Extract the (x, y) coordinate from the center of the cell holding the provided text.  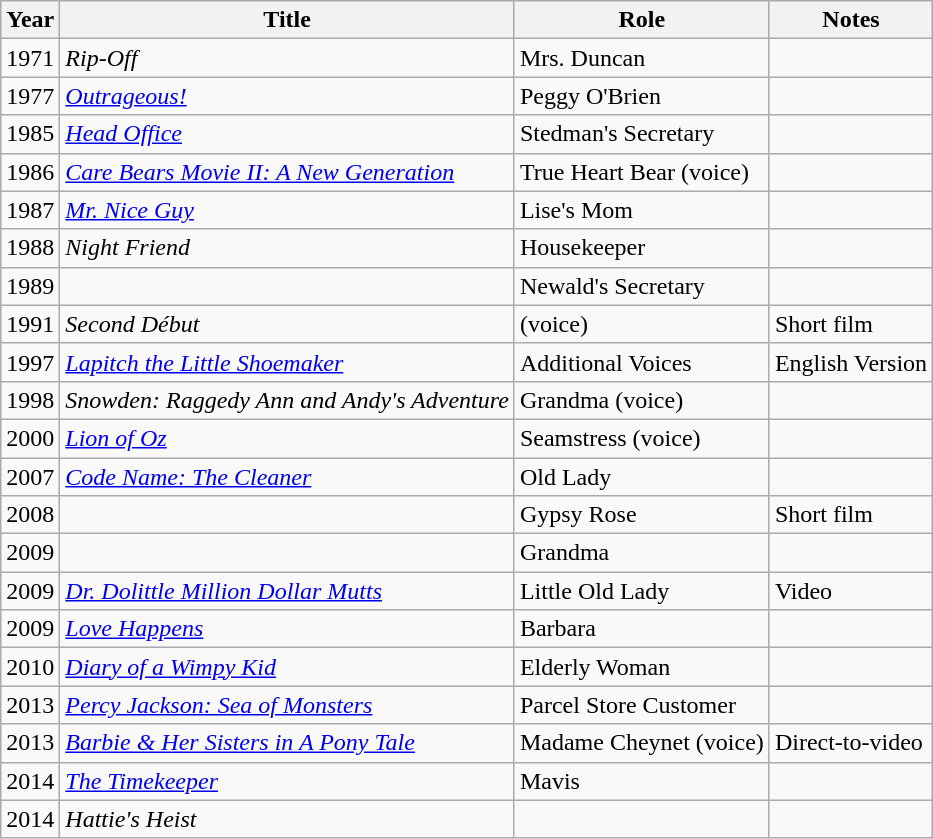
1998 (30, 400)
1997 (30, 362)
1991 (30, 324)
True Heart Bear (voice) (642, 172)
(voice) (642, 324)
1986 (30, 172)
Head Office (288, 134)
Little Old Lady (642, 591)
Lion of Oz (288, 438)
Mrs. Duncan (642, 58)
1988 (30, 248)
Hattie's Heist (288, 819)
2008 (30, 515)
Night Friend (288, 248)
1987 (30, 210)
Mr. Nice Guy (288, 210)
Code Name: The Cleaner (288, 477)
Second Début (288, 324)
Direct-to-video (850, 743)
Newald's Secretary (642, 286)
Lapitch the Little Shoemaker (288, 362)
Title (288, 20)
Outrageous! (288, 96)
The Timekeeper (288, 781)
Diary of a Wimpy Kid (288, 667)
Notes (850, 20)
Video (850, 591)
Role (642, 20)
Love Happens (288, 629)
Grandma (642, 553)
Mavis (642, 781)
Rip-Off (288, 58)
English Version (850, 362)
2007 (30, 477)
Dr. Dolittle Million Dollar Mutts (288, 591)
Elderly Woman (642, 667)
Grandma (voice) (642, 400)
1989 (30, 286)
Peggy O'Brien (642, 96)
Old Lady (642, 477)
Parcel Store Customer (642, 705)
Lise's Mom (642, 210)
1971 (30, 58)
Gypsy Rose (642, 515)
Housekeeper (642, 248)
1977 (30, 96)
Barbie & Her Sisters in A Pony Tale (288, 743)
1985 (30, 134)
Seamstress (voice) (642, 438)
Percy Jackson: Sea of Monsters (288, 705)
Additional Voices (642, 362)
Snowden: Raggedy Ann and Andy's Adventure (288, 400)
Madame Cheynet (voice) (642, 743)
2000 (30, 438)
Care Bears Movie II: A New Generation (288, 172)
2010 (30, 667)
Year (30, 20)
Barbara (642, 629)
Stedman's Secretary (642, 134)
